Locate the cell with the specified text and output its [x, y] center coordinate. 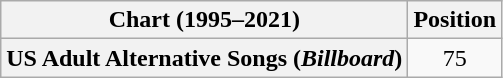
Position [455, 20]
Chart (1995–2021) [204, 20]
75 [455, 58]
US Adult Alternative Songs (Billboard) [204, 58]
